Capture the cell that displays the provided text and extract its (X, Y) central coordinate. 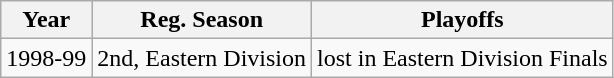
1998-99 (46, 58)
2nd, Eastern Division (202, 58)
lost in Eastern Division Finals (463, 58)
Year (46, 20)
Reg. Season (202, 20)
Playoffs (463, 20)
